Scan for the cell matching the given text and deliver its [x, y] coordinate at center. 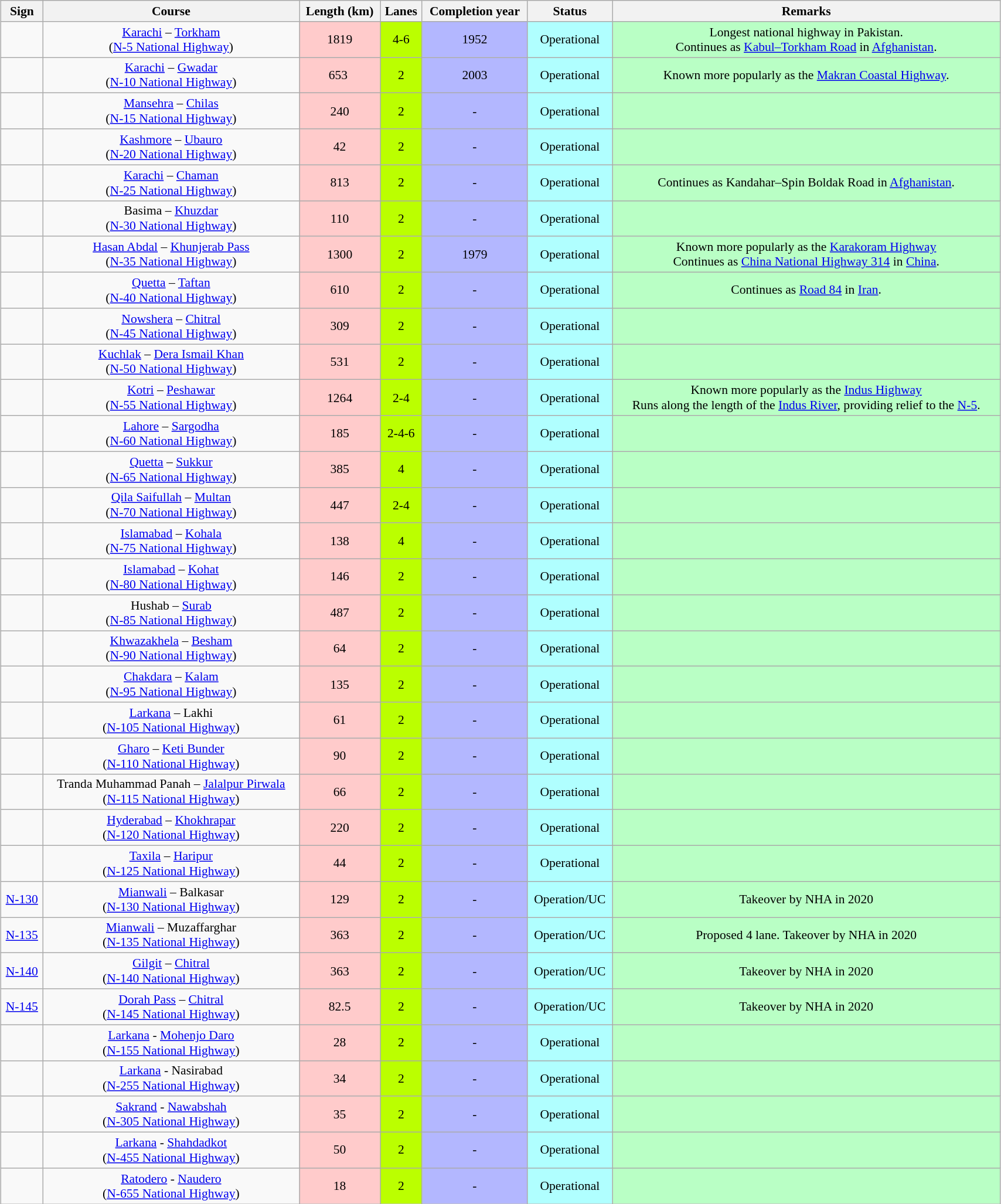
Gharo – Keti Bunder(N-110 National Highway) [171, 756]
240 [340, 111]
28 [340, 1042]
Mianwali – Balkasar(N-130 National Highway) [171, 899]
Tranda Muhammad Panah – Jalalpur Pirwala(N-115 National Highway) [171, 791]
Ratodero - Naudero(N-655 National Highway) [171, 1185]
N-145 [22, 1007]
138 [340, 540]
Known more popularly as the Indus HighwayRuns along the length of the Indus River, providing relief to the N-5. [806, 397]
34 [340, 1079]
610 [340, 290]
Remarks [806, 11]
2-4-6 [401, 434]
Chakdara – Kalam(N-95 National Highway) [171, 685]
Taxila – Haripur(N-125 National Highway) [171, 863]
90 [340, 756]
Lanes [401, 11]
Hasan Abdal – Khunjerab Pass(N-35 National Highway) [171, 254]
66 [340, 791]
309 [340, 326]
Proposed 4 lane. Takeover by NHA in 2020 [806, 934]
813 [340, 183]
2003 [475, 75]
Kashmore – Ubauro(N-20 National Highway) [171, 147]
385 [340, 469]
N-140 [22, 971]
Khwazakhela – Besham(N-90 National Highway) [171, 648]
Islamabad – Kohat(N-80 National Highway) [171, 577]
Dorah Pass – Chitral(N-145 National Highway) [171, 1007]
50 [340, 1150]
Sakrand - Nawabshah(N-305 National Highway) [171, 1114]
N-130 [22, 899]
Larkana - Shahdadkot(N-455 National Highway) [171, 1150]
N-135 [22, 934]
1819 [340, 39]
135 [340, 685]
64 [340, 648]
185 [340, 434]
Completion year [475, 11]
Nowshera – Chitral(N-45 National Highway) [171, 326]
531 [340, 361]
Quetta – Taftan(N-40 National Highway) [171, 290]
18 [340, 1185]
1952 [475, 39]
Karachi – Torkham(N-5 National Highway) [171, 39]
Hushab – Surab(N-85 National Highway) [171, 612]
653 [340, 75]
Continues as Road 84 in Iran. [806, 290]
Status [570, 11]
146 [340, 577]
Karachi – Chaman(N-25 National Highway) [171, 183]
Hyderabad – Khokhrapar(N-120 National Highway) [171, 828]
1979 [475, 254]
44 [340, 863]
Known more popularly as the Makran Coastal Highway. [806, 75]
1264 [340, 397]
Karachi – Gwadar(N-10 National Highway) [171, 75]
Kuchlak – Dera Ismail Khan(N-50 National Highway) [171, 361]
Longest national highway in Pakistan.Continues as Kabul–Torkham Road in Afghanistan. [806, 39]
Quetta – Sukkur(N-65 National Highway) [171, 469]
220 [340, 828]
Length (km) [340, 11]
4-6 [401, 39]
Basima – Khuzdar(N-30 National Highway) [171, 218]
1300 [340, 254]
447 [340, 505]
Larkana - Mohenjo Daro(N-155 National Highway) [171, 1042]
Kotri – Peshawar(N-55 National Highway) [171, 397]
35 [340, 1114]
Qila Saifullah – Multan(N-70 National Highway) [171, 505]
Lahore – Sargodha(N-60 National Highway) [171, 434]
Course [171, 11]
Larkana - Nasirabad(N-255 National Highway) [171, 1079]
82.5 [340, 1007]
61 [340, 720]
Islamabad – Kohala(N-75 National Highway) [171, 540]
Gilgit – Chitral(N-140 National Highway) [171, 971]
Mianwali – Muzaffarghar(N-135 National Highway) [171, 934]
Continues as Kandahar–Spin Boldak Road in Afghanistan. [806, 183]
42 [340, 147]
Sign [22, 11]
110 [340, 218]
487 [340, 612]
Known more popularly as the Karakoram HighwayContinues as China National Highway 314 in China. [806, 254]
Mansehra – Chilas(N-15 National Highway) [171, 111]
129 [340, 899]
Larkana – Lakhi(N-105 National Highway) [171, 720]
